Scan for the cell matching the given text and deliver its [X, Y] coordinate at center. 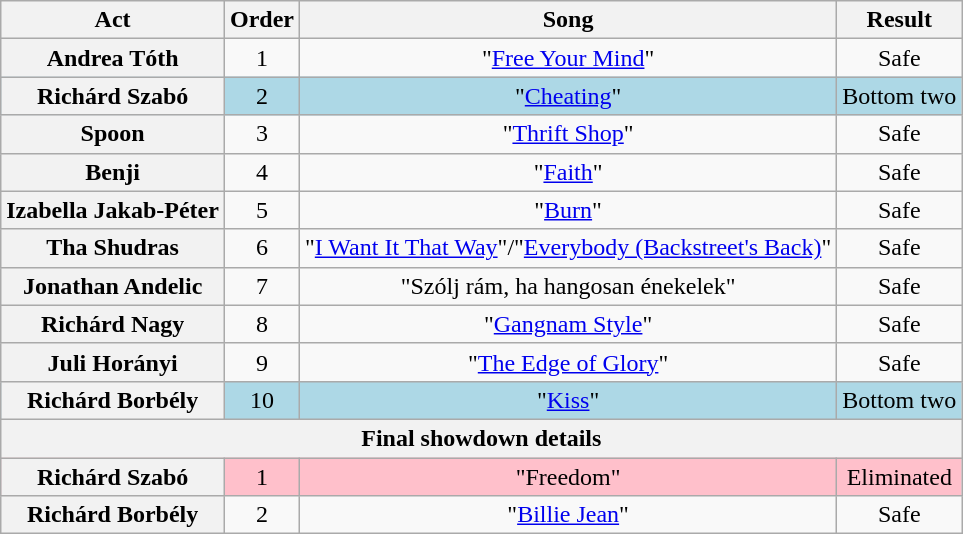
3 [262, 134]
"Free Your Mind" [568, 58]
"Kiss" [568, 400]
Result [900, 20]
"Billie Jean" [568, 515]
Andrea Tóth [113, 58]
"Faith" [568, 172]
Benji [113, 172]
Order [262, 20]
"Cheating" [568, 96]
"Thrift Shop" [568, 134]
5 [262, 210]
Song [568, 20]
Tha Shudras [113, 248]
"Gangnam Style" [568, 324]
4 [262, 172]
Final showdown details [482, 438]
Izabella Jakab-Péter [113, 210]
"Szólj rám, ha hangosan énekelek" [568, 286]
7 [262, 286]
"The Edge of Glory" [568, 362]
6 [262, 248]
Juli Horányi [113, 362]
Jonathan Andelic [113, 286]
"I Want It That Way"/"Everybody (Backstreet's Back)" [568, 248]
"Freedom" [568, 477]
9 [262, 362]
Act [113, 20]
Richárd Nagy [113, 324]
Spoon [113, 134]
8 [262, 324]
10 [262, 400]
Eliminated [900, 477]
"Burn" [568, 210]
